Detect which cell encompasses the target text, then output its (X, Y) center coordinate. 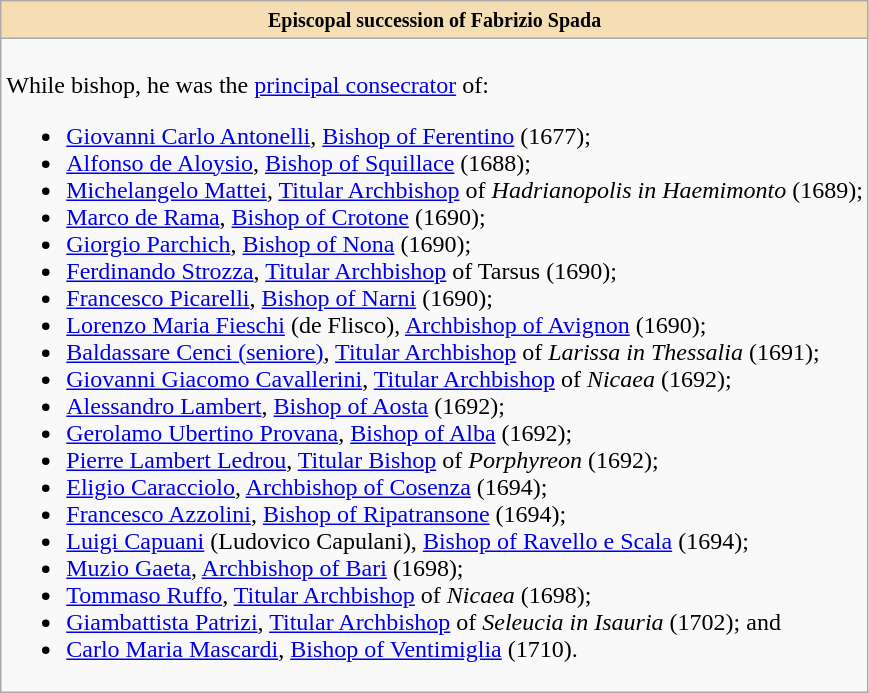
Episcopal succession of Fabrizio Spada (435, 20)
